For the text-containing cell, return its midpoint in (X, Y) coordinate format. 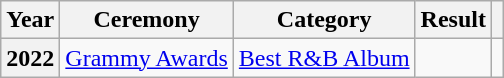
Ceremony (147, 20)
Year (30, 20)
2022 (30, 58)
Result (453, 20)
Grammy Awards (147, 58)
Best R&B Album (324, 58)
Category (324, 20)
